Determine the [X, Y] coordinate at the center of the cell enclosing the given text.  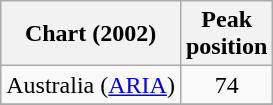
Australia (ARIA) [91, 85]
74 [226, 85]
Peakposition [226, 34]
Chart (2002) [91, 34]
